Extract the (x, y) coordinate from the center of the cell holding the provided text.  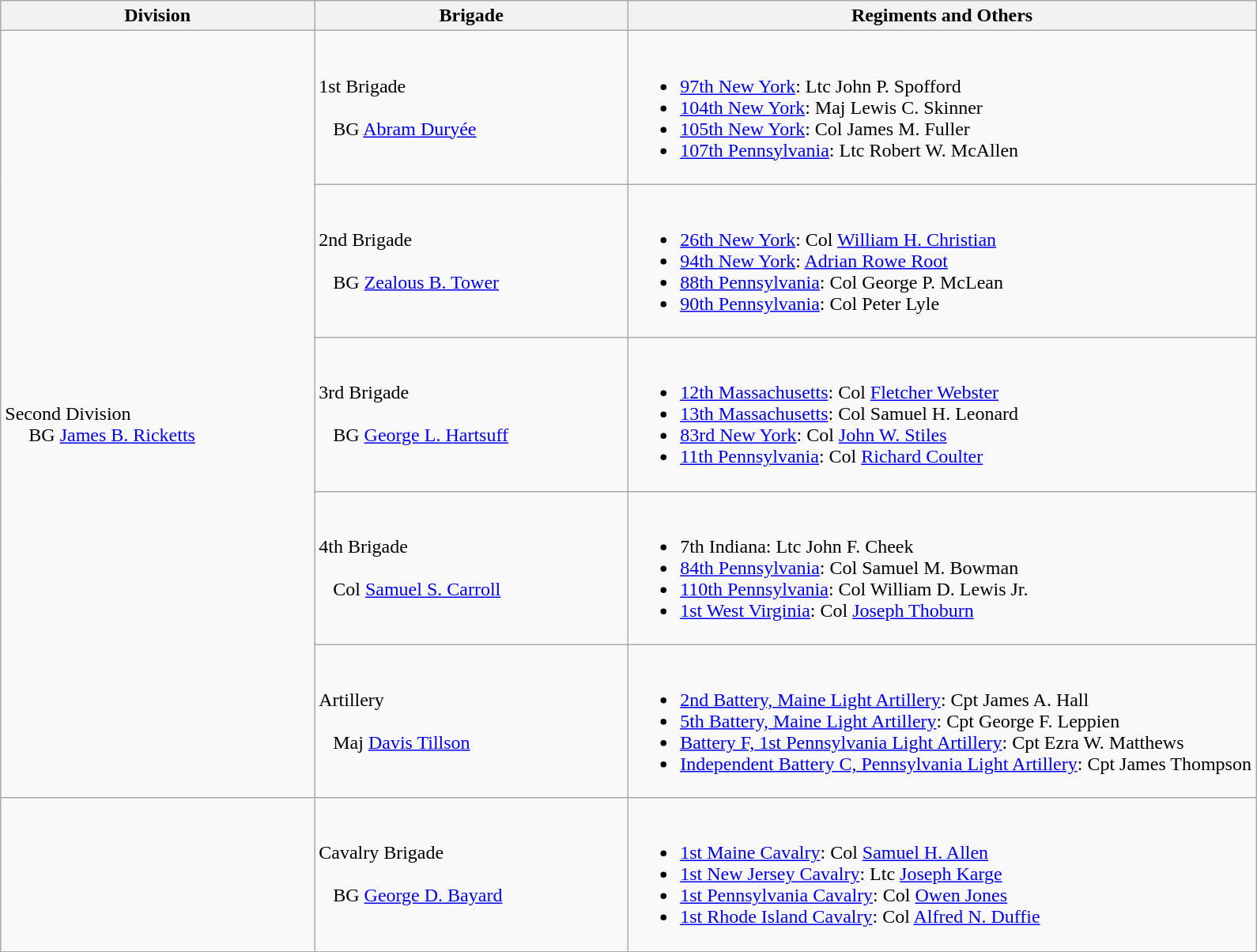
1st Brigade BG Abram Duryée (471, 108)
3rd Brigade BG George L. Hartsuff (471, 414)
Brigade (471, 16)
2nd Brigade BG Zealous B. Tower (471, 261)
Artillery Maj Davis Tillson (471, 721)
Regiments and Others (942, 16)
26th New York: Col William H. Christian94th New York: Adrian Rowe Root88th Pennsylvania: Col George P. McLean90th Pennsylvania: Col Peter Lyle (942, 261)
Cavalry Brigade BG George D. Bayard (471, 875)
Division (158, 16)
97th New York: Ltc John P. Spofford104th New York: Maj Lewis C. Skinner105th New York: Col James M. Fuller107th Pennsylvania: Ltc Robert W. McAllen (942, 108)
4th Brigade Col Samuel S. Carroll (471, 568)
Second Division BG James B. Ricketts (158, 414)
